Search for the cell housing the specified text and yield its [X, Y] center coordinate. 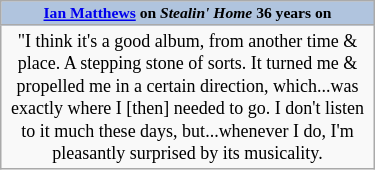
Ian Matthews on Stealin' Home 36 years on [188, 13]
